Provide the (X, Y) coordinate of the cell's center where the given text is located.  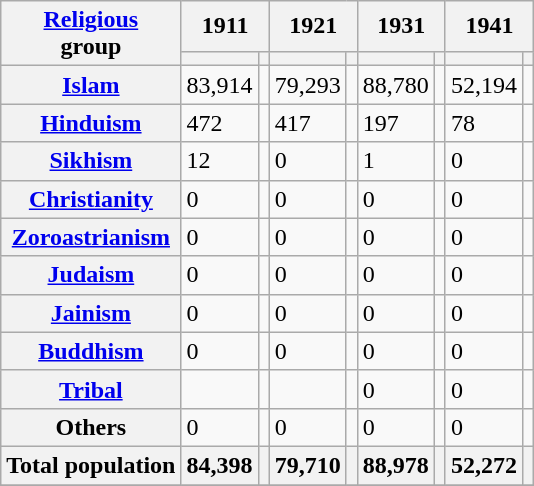
79,710 (308, 465)
Jainism (91, 313)
Total population (91, 465)
197 (396, 123)
Tribal (91, 389)
52,272 (484, 465)
88,978 (396, 465)
472 (220, 123)
Christianity (91, 199)
Sikhism (91, 161)
78 (484, 123)
Religiousgroup (91, 34)
79,293 (308, 85)
1931 (401, 26)
417 (308, 123)
1911 (225, 26)
Buddhism (91, 351)
Islam (91, 85)
84,398 (220, 465)
52,194 (484, 85)
88,780 (396, 85)
Hinduism (91, 123)
1921 (313, 26)
Judaism (91, 275)
1 (396, 161)
1941 (489, 26)
12 (220, 161)
83,914 (220, 85)
Others (91, 427)
Zoroastrianism (91, 237)
